For the text-containing cell, return its midpoint in (X, Y) coordinate format. 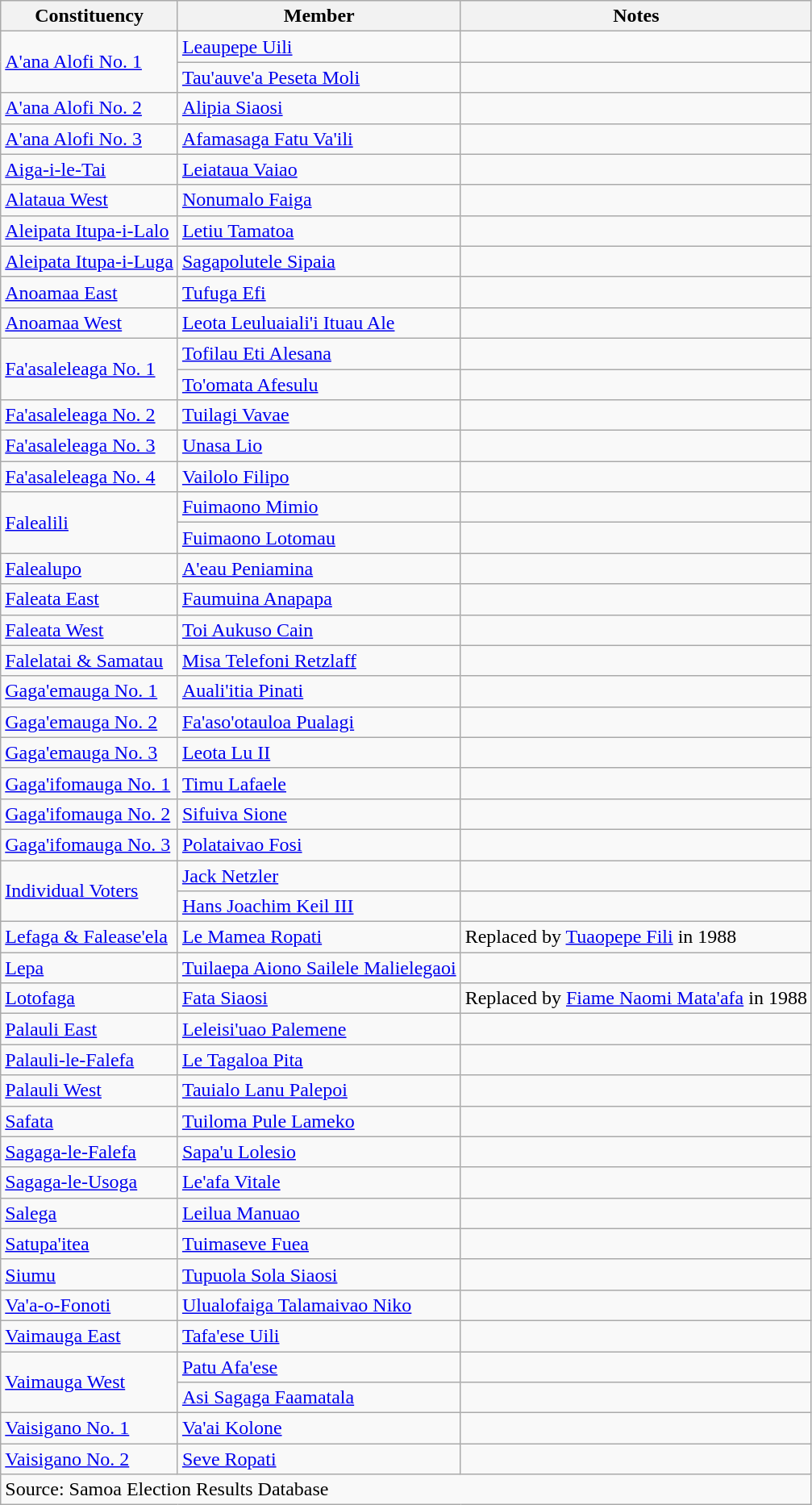
Leilua Manuao (319, 1213)
Jack Netzler (319, 875)
Alataua West (90, 200)
Gaga'emauga No. 1 (90, 691)
A'ana Alofi No. 2 (90, 108)
Faumuina Anapapa (319, 599)
Tuimaseve Fuea (319, 1244)
Leaupepe Uili (319, 47)
Faleata West (90, 630)
Leiataua Vaiao (319, 169)
Sapa'u Lolesio (319, 1152)
Fuimaono Lotomau (319, 538)
Leleisi'uao Palemene (319, 1029)
Sagaga-le-Usoga (90, 1182)
Va'a-o-Fonoti (90, 1305)
Fa'asaleleaga No. 2 (90, 415)
Polataivao Fosi (319, 844)
Replaced by Tuaopepe Fili in 1988 (635, 937)
Le Tagaloa Pita (319, 1060)
Tupuola Sola Siaosi (319, 1274)
Alipia Siaosi (319, 108)
Patu Afa'ese (319, 1367)
Letiu Tamatoa (319, 231)
Auali'itia Pinati (319, 691)
Afamasaga Fatu Va'ili (319, 139)
Tuilaepa Aiono Sailele Malielegaoi (319, 968)
Sagapolutele Sipaia (319, 261)
Tufuga Efi (319, 292)
Va'ai Kolone (319, 1428)
Tuiloma Pule Lameko (319, 1121)
Sifuiva Sione (319, 814)
Vaimauga East (90, 1336)
Fa'asaleleaga No. 4 (90, 477)
Aleipata Itupa-i-Lalo (90, 231)
Faleata East (90, 599)
Fa'asaleleaga No. 1 (90, 369)
Falelatai & Samatau (90, 661)
Tauialo Lanu Palepoi (319, 1090)
Hans Joachim Keil III (319, 907)
Source: Samoa Election Results Database (406, 1490)
Falealili (90, 523)
Vailolo Filipo (319, 477)
Tofilau Eti Alesana (319, 353)
Replaced by Fiame Naomi Mata'afa in 1988 (635, 998)
Timu Lafaele (319, 783)
Leota Lu II (319, 752)
Salega (90, 1213)
Palauli West (90, 1090)
Safata (90, 1121)
Falealupo (90, 569)
Vaisigano No. 1 (90, 1428)
Notes (635, 16)
Lotofaga (90, 998)
Vaimauga West (90, 1382)
Palauli-le-Falefa (90, 1060)
Aleipata Itupa-i-Luga (90, 261)
Le'afa Vitale (319, 1182)
To'omata Afesulu (319, 385)
Ulualofaiga Talamaivao Niko (319, 1305)
Fa'aso'otauloa Pualagi (319, 722)
A'eau Peniamina (319, 569)
Tafa'ese Uili (319, 1336)
Fata Siaosi (319, 998)
Anoamaa East (90, 292)
Individual Voters (90, 890)
Gaga'ifomauga No. 3 (90, 844)
Fa'asaleleaga No. 3 (90, 446)
Tau'auve'a Peseta Moli (319, 77)
Seve Ropati (319, 1459)
Gaga'ifomauga No. 2 (90, 814)
Anoamaa West (90, 323)
Constituency (90, 16)
Gaga'emauga No. 3 (90, 752)
A'ana Alofi No. 1 (90, 62)
Gaga'ifomauga No. 1 (90, 783)
Misa Telefoni Retzlaff (319, 661)
Sagaga-le-Falefa (90, 1152)
Toi Aukuso Cain (319, 630)
Aiga-i-le-Tai (90, 169)
Lepa (90, 968)
Fuimaono Mimio (319, 507)
Asi Sagaga Faamatala (319, 1398)
Lefaga & Falease'ela (90, 937)
Vaisigano No. 2 (90, 1459)
Palauli East (90, 1029)
Member (319, 16)
Leota Leuluaiali'i Ituau Ale (319, 323)
Satupa'itea (90, 1244)
Gaga'emauga No. 2 (90, 722)
A'ana Alofi No. 3 (90, 139)
Unasa Lio (319, 446)
Tuilagi Vavae (319, 415)
Nonumalo Faiga (319, 200)
Le Mamea Ropati (319, 937)
Siumu (90, 1274)
